Scan for the cell matching the given text and deliver its [X, Y] coordinate at center. 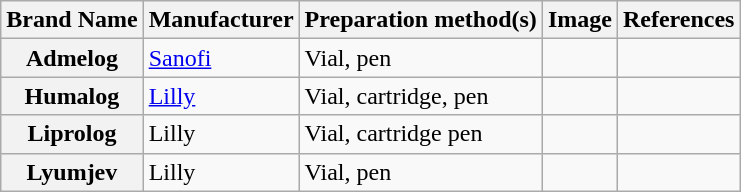
Admelog [72, 58]
References [678, 20]
Vial, cartridge, pen [420, 96]
Preparation method(s) [420, 20]
Lyumjev [72, 172]
Sanofi [221, 58]
Image [580, 20]
Humalog [72, 96]
Manufacturer [221, 20]
Brand Name [72, 20]
Liprolog [72, 134]
Vial, cartridge pen [420, 134]
